Scan for the cell matching the given text and deliver its [X, Y] coordinate at center. 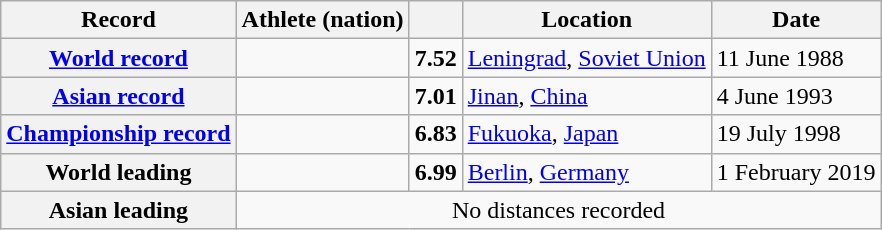
6.99 [436, 172]
Date [796, 20]
4 June 1993 [796, 96]
Jinan, China [586, 96]
No distances recorded [558, 210]
World record [118, 58]
Asian record [118, 96]
Leningrad, Soviet Union [586, 58]
Asian leading [118, 210]
7.52 [436, 58]
6.83 [436, 134]
Record [118, 20]
19 July 1998 [796, 134]
1 February 2019 [796, 172]
Fukuoka, Japan [586, 134]
Berlin, Germany [586, 172]
Athlete (nation) [322, 20]
World leading [118, 172]
Location [586, 20]
Championship record [118, 134]
7.01 [436, 96]
11 June 1988 [796, 58]
